Output the (x, y) coordinate of the center of the cell containing the given text.  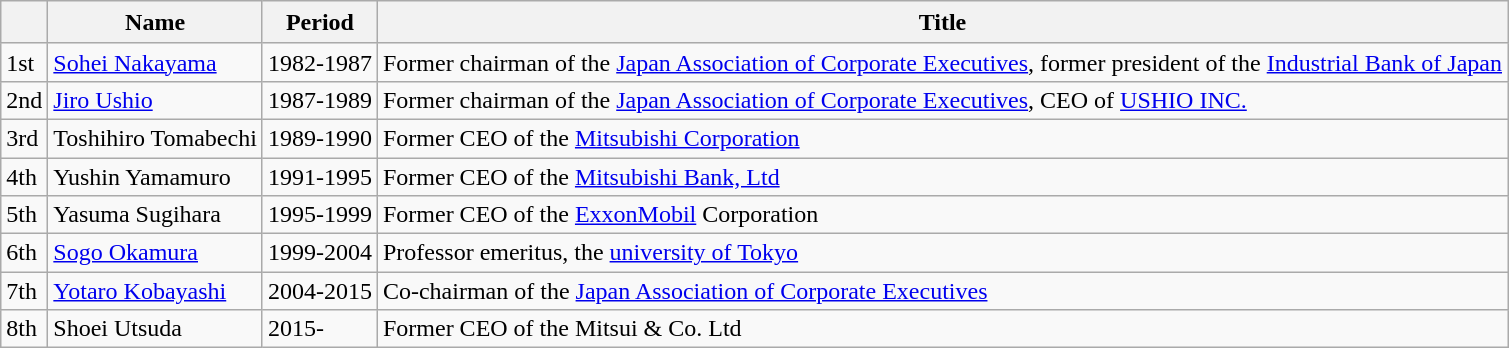
1995-1999 (320, 215)
Name (156, 22)
5th (24, 215)
Title (942, 22)
3rd (24, 138)
2015- (320, 329)
1991-1995 (320, 177)
2004-2015 (320, 291)
Former CEO of the ExxonMobil Corporation (942, 215)
Shoei Utsuda (156, 329)
1989-1990 (320, 138)
8th (24, 329)
1982-1987 (320, 62)
Former chairman of the Japan Association of Corporate Executives, CEO of USHIO INC. (942, 100)
Period (320, 22)
Toshihiro Tomabechi (156, 138)
1999-2004 (320, 253)
Jiro Ushio (156, 100)
Former CEO of the Mitsui & Co. Ltd (942, 329)
2nd (24, 100)
1st (24, 62)
1987-1989 (320, 100)
7th (24, 291)
Yushin Yamamuro (156, 177)
Sohei Nakayama (156, 62)
Former CEO of the Mitsubishi Bank, Ltd (942, 177)
Yasuma Sugihara (156, 215)
4th (24, 177)
Former CEO of the Mitsubishi Corporation (942, 138)
Professor emeritus, the university of Tokyo (942, 253)
Sogo Okamura (156, 253)
6th (24, 253)
Co-chairman of the Japan Association of Corporate Executives (942, 291)
Former chairman of the Japan Association of Corporate Executives, former president of the Industrial Bank of Japan (942, 62)
Yotaro Kobayashi (156, 291)
